Output the (x, y) coordinate of the center of the cell containing the given text.  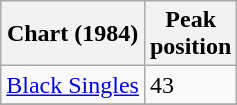
Black Singles (73, 85)
Chart (1984) (73, 34)
Peakposition (190, 34)
43 (190, 85)
